Locate the cell with the specified text and output its (X, Y) center coordinate. 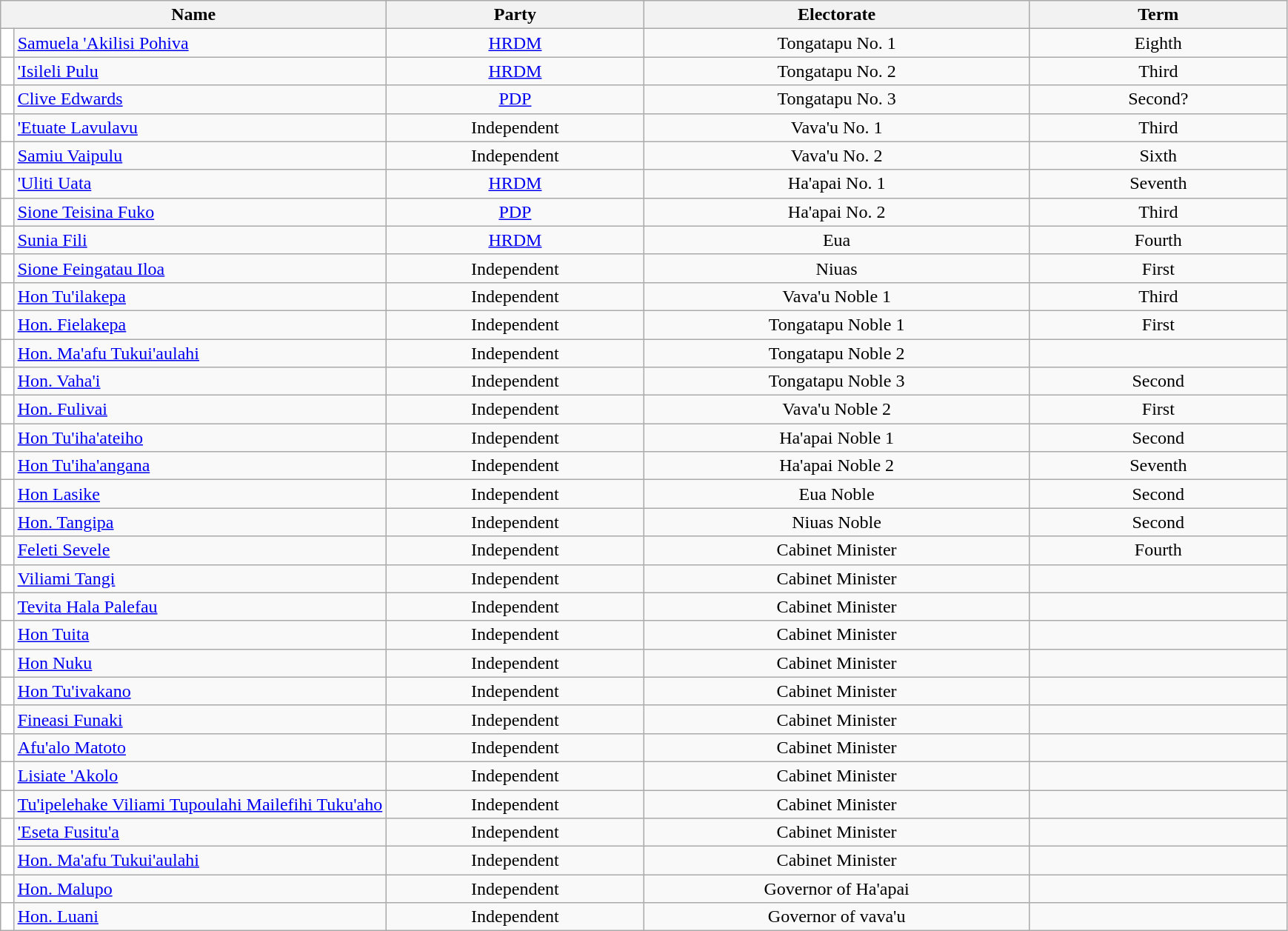
Hon. Vaha'i (200, 381)
Eua Noble (837, 494)
Sione Feingatau Iloa (200, 268)
'Uliti Uata (200, 184)
Party (515, 15)
Hon Tu'iha'angana (200, 466)
Hon Lasike (200, 494)
Feleti Sevele (200, 550)
Eua (837, 240)
Samuela 'Akilisi Pohiva (200, 43)
Hon Tu'ivakano (200, 691)
Tongatapu Noble 1 (837, 324)
Tongatapu No. 2 (837, 71)
Governor of vava'u (837, 917)
Niuas Noble (837, 522)
Vava'u No. 1 (837, 127)
Hon. Tangipa (200, 522)
Vava'u Noble 1 (837, 296)
Samiu Vaipulu (200, 156)
Hon. Fielakepa (200, 324)
Hon Nuku (200, 663)
Ha'apai No. 2 (837, 212)
Tu'ipelehake Viliami Tupoulahi Mailefihi Tuku'aho (200, 804)
'Eseta Fusitu'a (200, 832)
Niuas (837, 268)
Sione Teisina Fuko (200, 212)
Ha'apai Noble 1 (837, 438)
Hon Tuita (200, 635)
Tongatapu Noble 2 (837, 353)
Electorate (837, 15)
Ha'apai No. 1 (837, 184)
Clive Edwards (200, 99)
Viliami Tangi (200, 578)
Sunia Fili (200, 240)
'Isileli Pulu (200, 71)
'Etuate Lavulavu (200, 127)
Afu'alo Matoto (200, 747)
Second? (1158, 99)
Tongatapu Noble 3 (837, 381)
Sixth (1158, 156)
Fineasi Funaki (200, 719)
Eighth (1158, 43)
Hon Tu'ilakepa (200, 296)
Name (194, 15)
Vava'u Noble 2 (837, 410)
Vava'u No. 2 (837, 156)
Lisiate 'Akolo (200, 775)
Tongatapu No. 1 (837, 43)
Hon Tu'iha'ateiho (200, 438)
Hon. Luani (200, 917)
Ha'apai Noble 2 (837, 466)
Tevita Hala Palefau (200, 607)
Hon. Malupo (200, 889)
Hon. Fulivai (200, 410)
Governor of Ha'apai (837, 889)
Tongatapu No. 3 (837, 99)
Term (1158, 15)
